Provide the [X, Y] coordinate of the cell's center where the given text is located.  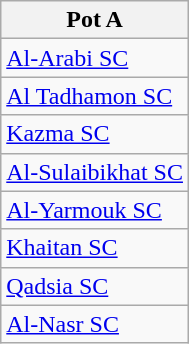
Al Tadhamon SC [95, 96]
Kazma SC [95, 134]
Pot A [95, 20]
Al-Sulaibikhat SC [95, 172]
Qadsia SC [95, 286]
Al-Arabi SC [95, 58]
Al-Yarmouk SC [95, 210]
Al-Nasr SC [95, 324]
Khaitan SC [95, 248]
